Scan for the cell matching the given text and deliver its [x, y] coordinate at center. 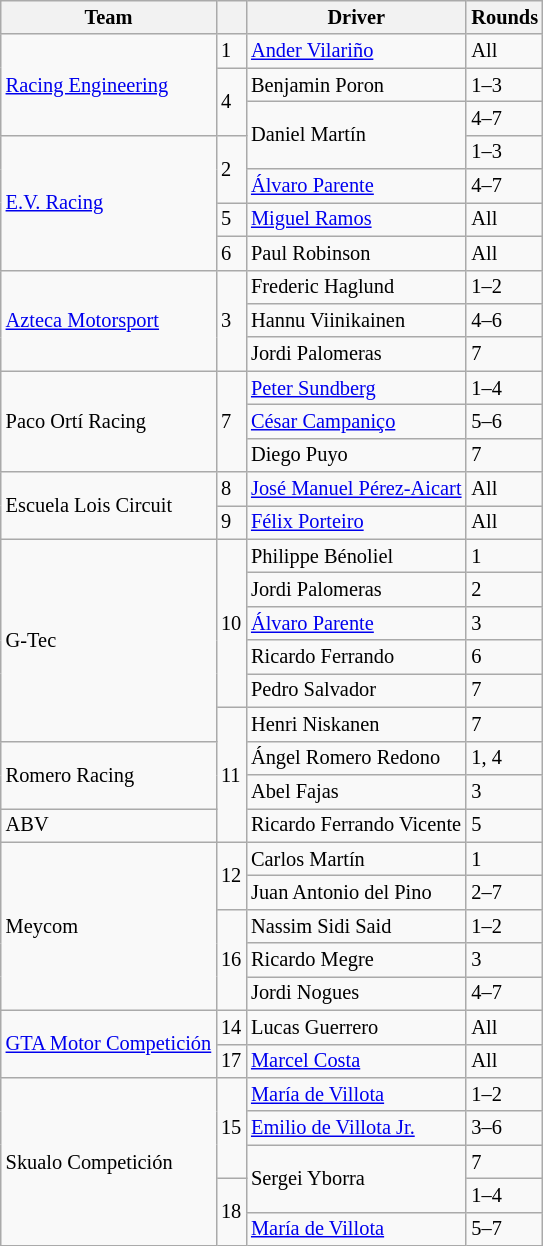
4–6 [504, 320]
Jordi Nogues [356, 993]
Azteca Motorsport [108, 320]
Rounds [504, 17]
Peter Sundberg [356, 388]
E.V. Racing [108, 202]
Ander Vilariño [356, 51]
Carlos Martín [356, 859]
Daniel Martín [356, 134]
Ricardo Ferrando [356, 657]
Paul Robinson [356, 253]
GTA Motor Competición [108, 1044]
Lucas Guerrero [356, 1027]
Philippe Bénoliel [356, 556]
9 [231, 522]
Romero Racing [108, 774]
José Manuel Pérez-Aicart [356, 489]
ABV [108, 825]
Abel Fajas [356, 791]
Driver [356, 17]
4 [231, 102]
Escuela Lois Circuit [108, 506]
5–6 [504, 421]
3–6 [504, 1128]
Félix Porteiro [356, 522]
Frederic Haglund [356, 287]
2–7 [504, 892]
12 [231, 876]
G-Tec [108, 640]
1, 4 [504, 758]
César Campaniço [356, 421]
8 [231, 489]
5–7 [504, 1229]
Ricardo Megre [356, 960]
11 [231, 774]
Nassim Sidi Said [356, 926]
Meycom [108, 926]
Skualo Competición [108, 1161]
10 [231, 623]
Pedro Salvador [356, 690]
Benjamin Poron [356, 85]
Diego Puyo [356, 455]
Henri Niskanen [356, 724]
Marcel Costa [356, 1061]
18 [231, 1212]
Hannu Viinikainen [356, 320]
Emilio de Villota Jr. [356, 1128]
Sergei Yborra [356, 1178]
17 [231, 1061]
16 [231, 960]
Ricardo Ferrando Vicente [356, 825]
15 [231, 1128]
Racing Engineering [108, 84]
14 [231, 1027]
Paco Ortí Racing [108, 422]
Miguel Ramos [356, 219]
Ángel Romero Redono [356, 758]
Team [108, 17]
Juan Antonio del Pino [356, 892]
